Detect which cell encompasses the target text, then output its [x, y] center coordinate. 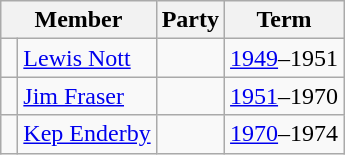
1970–1974 [284, 134]
Term [284, 20]
Member [78, 20]
1949–1951 [284, 58]
Jim Fraser [87, 96]
Kep Enderby [87, 134]
Party [190, 20]
1951–1970 [284, 96]
Lewis Nott [87, 58]
